Provide the (X, Y) coordinate of the cell's center where the given text is located.  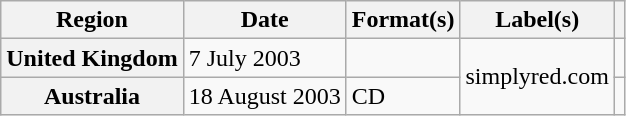
Date (264, 20)
CD (403, 96)
Australia (92, 96)
Region (92, 20)
18 August 2003 (264, 96)
7 July 2003 (264, 58)
Label(s) (537, 20)
simplyred.com (537, 77)
United Kingdom (92, 58)
Format(s) (403, 20)
